Detect which cell encompasses the target text, then output its [X, Y] center coordinate. 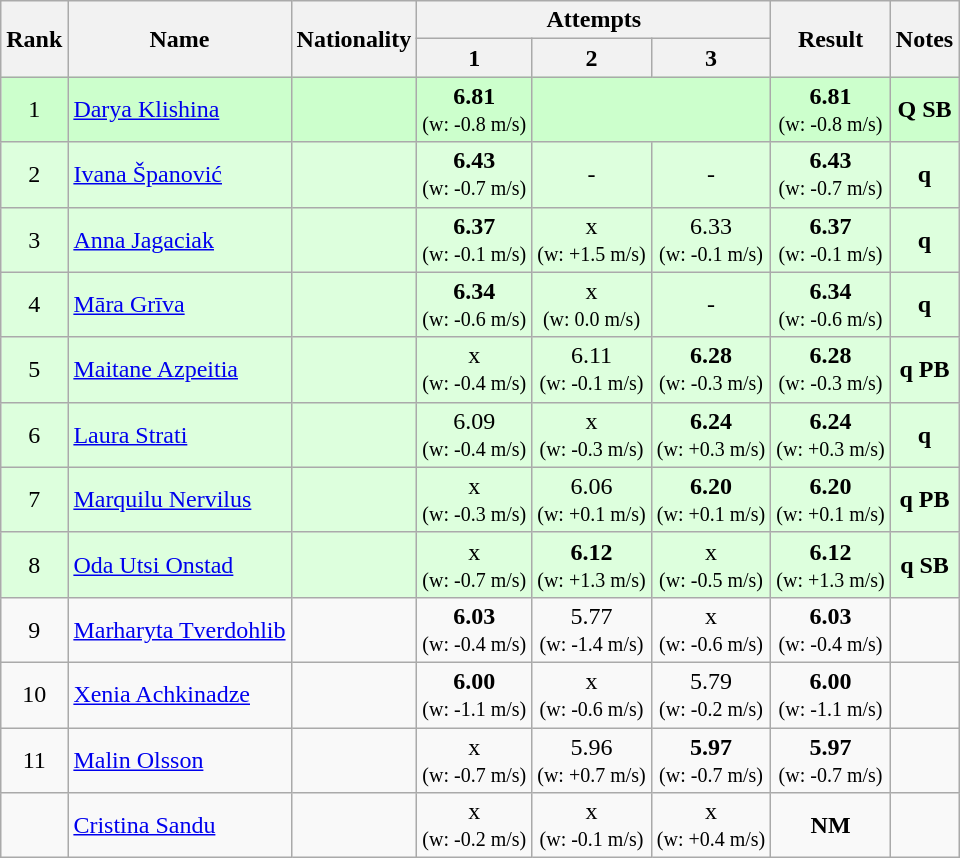
q SB [924, 564]
Nationality [354, 39]
x (w: +0.4 m/s) [711, 826]
6.09 (w: -0.4 m/s) [474, 434]
5.79 (w: -0.2 m/s) [711, 694]
Māra Grīva [180, 304]
6 [34, 434]
6.33 (w: -0.1 m/s) [711, 240]
5 [34, 370]
Q SB [924, 110]
Maitane Azpeitia [180, 370]
Darya Klishina [180, 110]
Name [180, 39]
x (w: -0.4 m/s) [474, 370]
x (w: +1.5 m/s) [592, 240]
Cristina Sandu [180, 826]
7 [34, 500]
10 [34, 694]
Xenia Achkinadze [180, 694]
Anna Jagaciak [180, 240]
Attempts [594, 20]
Rank [34, 39]
6.06 (w: +0.1 m/s) [592, 500]
NM [831, 826]
Result [831, 39]
6.11 (w: -0.1 m/s) [592, 370]
Marquilu Nervilus [180, 500]
Oda Utsi Onstad [180, 564]
x (w: -0.2 m/s) [474, 826]
11 [34, 760]
x (w: -0.5 m/s) [711, 564]
8 [34, 564]
5.96 (w: +0.7 m/s) [592, 760]
Ivana Španović [180, 174]
5.77 (w: -1.4 m/s) [592, 630]
Marharyta Tverdohlib [180, 630]
Malin Olsson [180, 760]
Notes [924, 39]
4 [34, 304]
x (w: -0.1 m/s) [592, 826]
9 [34, 630]
Laura Strati [180, 434]
x (w: 0.0 m/s) [592, 304]
